Pinpoint the cell where the given text exists, returning its (x, y) midpoint coordinate. 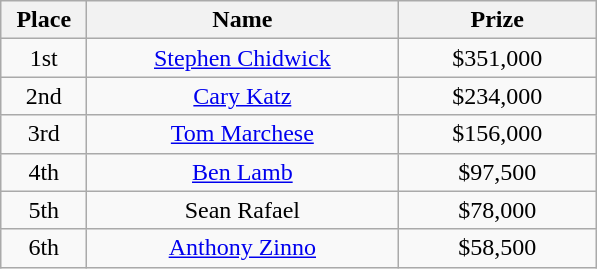
$58,500 (498, 248)
Name (242, 20)
1st (44, 58)
Prize (498, 20)
$97,500 (498, 172)
5th (44, 210)
3rd (44, 134)
Sean Rafael (242, 210)
4th (44, 172)
Cary Katz (242, 96)
Ben Lamb (242, 172)
Anthony Zinno (242, 248)
$234,000 (498, 96)
$351,000 (498, 58)
2nd (44, 96)
$78,000 (498, 210)
6th (44, 248)
Place (44, 20)
$156,000 (498, 134)
Tom Marchese (242, 134)
Stephen Chidwick (242, 58)
